Determine the [x, y] coordinate at the center of the cell enclosing the given text.  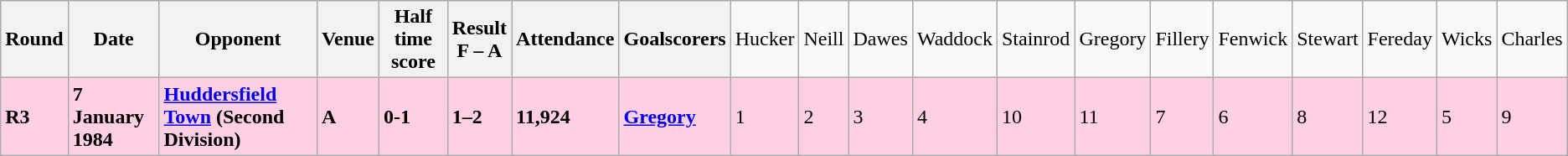
Fenwick [1253, 39]
7 [1183, 117]
8 [1328, 117]
A [348, 117]
Half time score [414, 39]
Venue [348, 39]
Fillery [1183, 39]
Charles [1532, 39]
Attendance [565, 39]
R3 [34, 117]
0-1 [414, 117]
Waddock [955, 39]
Hucker [765, 39]
2 [824, 117]
Round [34, 39]
11 [1112, 117]
Stainrod [1035, 39]
Fereday [1400, 39]
10 [1035, 117]
11,924 [565, 117]
Wicks [1466, 39]
3 [880, 117]
9 [1532, 117]
Neill [824, 39]
Date [114, 39]
Dawes [880, 39]
6 [1253, 117]
ResultF – A [479, 39]
Stewart [1328, 39]
Huddersfield Town (Second Division) [238, 117]
5 [1466, 117]
7 January 1984 [114, 117]
4 [955, 117]
1–2 [479, 117]
1 [765, 117]
Goalscorers [675, 39]
Opponent [238, 39]
12 [1400, 117]
